Return the [X, Y] coordinate for the center point of the cell that contains the specified text.  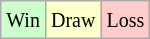
Loss [126, 20]
Draw [72, 20]
Win [24, 20]
